Find where the given text appears and provide that cell's center as (X, Y) coordinate. 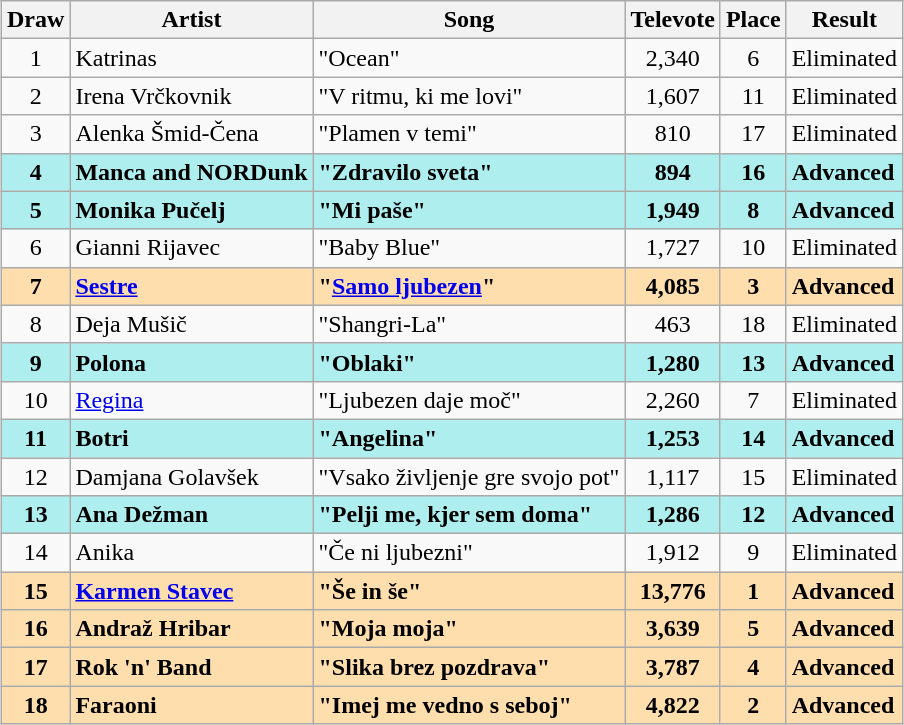
Karmen Stavec (192, 591)
"Moja moja" (469, 629)
1,912 (672, 553)
"Še in še" (469, 591)
Song (469, 20)
"Shangri-La" (469, 324)
1,727 (672, 248)
Andraž Hribar (192, 629)
1,949 (672, 210)
Damjana Golavšek (192, 477)
Irena Vrčkovnik (192, 96)
Manca and NORDunk (192, 172)
Result (844, 20)
3,787 (672, 667)
Draw (36, 20)
"Vsako življenje gre svojo pot" (469, 477)
Artist (192, 20)
Anika (192, 553)
Botri (192, 438)
"Plamen v temi" (469, 134)
463 (672, 324)
"Baby Blue" (469, 248)
"Mi paše" (469, 210)
"Slika brez pozdrava" (469, 667)
1,117 (672, 477)
1,607 (672, 96)
"Oblaki" (469, 362)
Katrinas (192, 58)
4,822 (672, 705)
Rok 'n' Band (192, 667)
"Ljubezen daje moč" (469, 400)
Regina (192, 400)
"Če ni ljubezni" (469, 553)
810 (672, 134)
"Pelji me, kjer sem doma" (469, 515)
4,085 (672, 286)
Sestre (192, 286)
2,260 (672, 400)
2,340 (672, 58)
Faraoni (192, 705)
"Zdravilo sveta" (469, 172)
"Ocean" (469, 58)
Televote (672, 20)
1,253 (672, 438)
Alenka Šmid-Čena (192, 134)
894 (672, 172)
Ana Dežman (192, 515)
1,280 (672, 362)
3,639 (672, 629)
"Imej me vedno s seboj" (469, 705)
Gianni Rijavec (192, 248)
Place (753, 20)
"V ritmu, ki me lovi" (469, 96)
1,286 (672, 515)
"Angelina" (469, 438)
Monika Pučelj (192, 210)
Polona (192, 362)
13,776 (672, 591)
"Samo ljubezen" (469, 286)
Deja Mušič (192, 324)
